Search for the cell housing the specified text and yield its [X, Y] center coordinate. 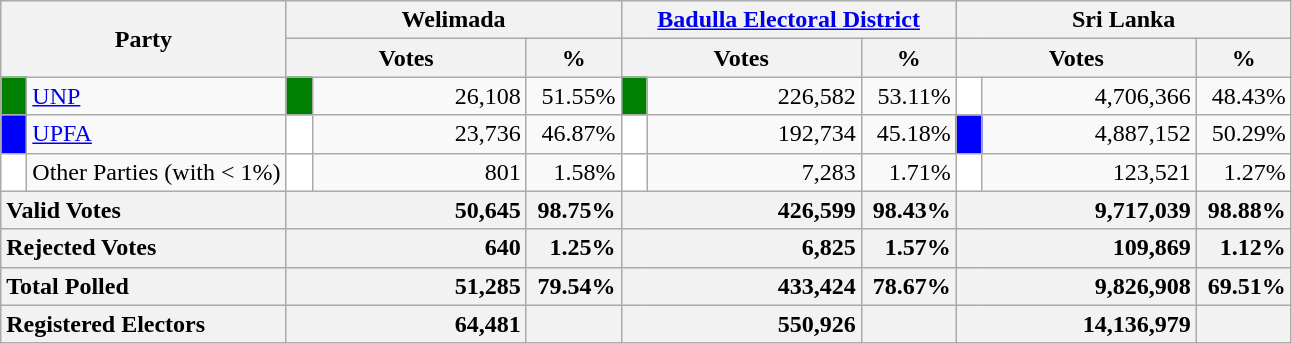
1.57% [908, 248]
50,645 [406, 210]
Other Parties (with < 1%) [156, 172]
Welimada [454, 20]
9,717,039 [1076, 210]
Registered Electors [144, 324]
98.88% [1244, 210]
Party [144, 39]
53.11% [908, 96]
9,826,908 [1076, 286]
14,136,979 [1076, 324]
7,283 [754, 172]
51,285 [406, 286]
640 [406, 248]
4,887,152 [1089, 134]
1.27% [1244, 172]
78.67% [908, 286]
46.87% [574, 134]
98.75% [574, 210]
109,869 [1076, 248]
98.43% [908, 210]
64,481 [406, 324]
426,599 [741, 210]
51.55% [574, 96]
UPFA [156, 134]
Sri Lanka [1124, 20]
6,825 [741, 248]
Badulla Electoral District [788, 20]
433,424 [741, 286]
1.71% [908, 172]
550,926 [741, 324]
1.12% [1244, 248]
48.43% [1244, 96]
45.18% [908, 134]
50.29% [1244, 134]
Rejected Votes [144, 248]
26,108 [419, 96]
801 [419, 172]
1.58% [574, 172]
Valid Votes [144, 210]
Total Polled [144, 286]
192,734 [754, 134]
123,521 [1089, 172]
4,706,366 [1089, 96]
UNP [156, 96]
1.25% [574, 248]
23,736 [419, 134]
79.54% [574, 286]
69.51% [1244, 286]
226,582 [754, 96]
